Return the (X, Y) coordinate for the center point of the cell that contains the specified text.  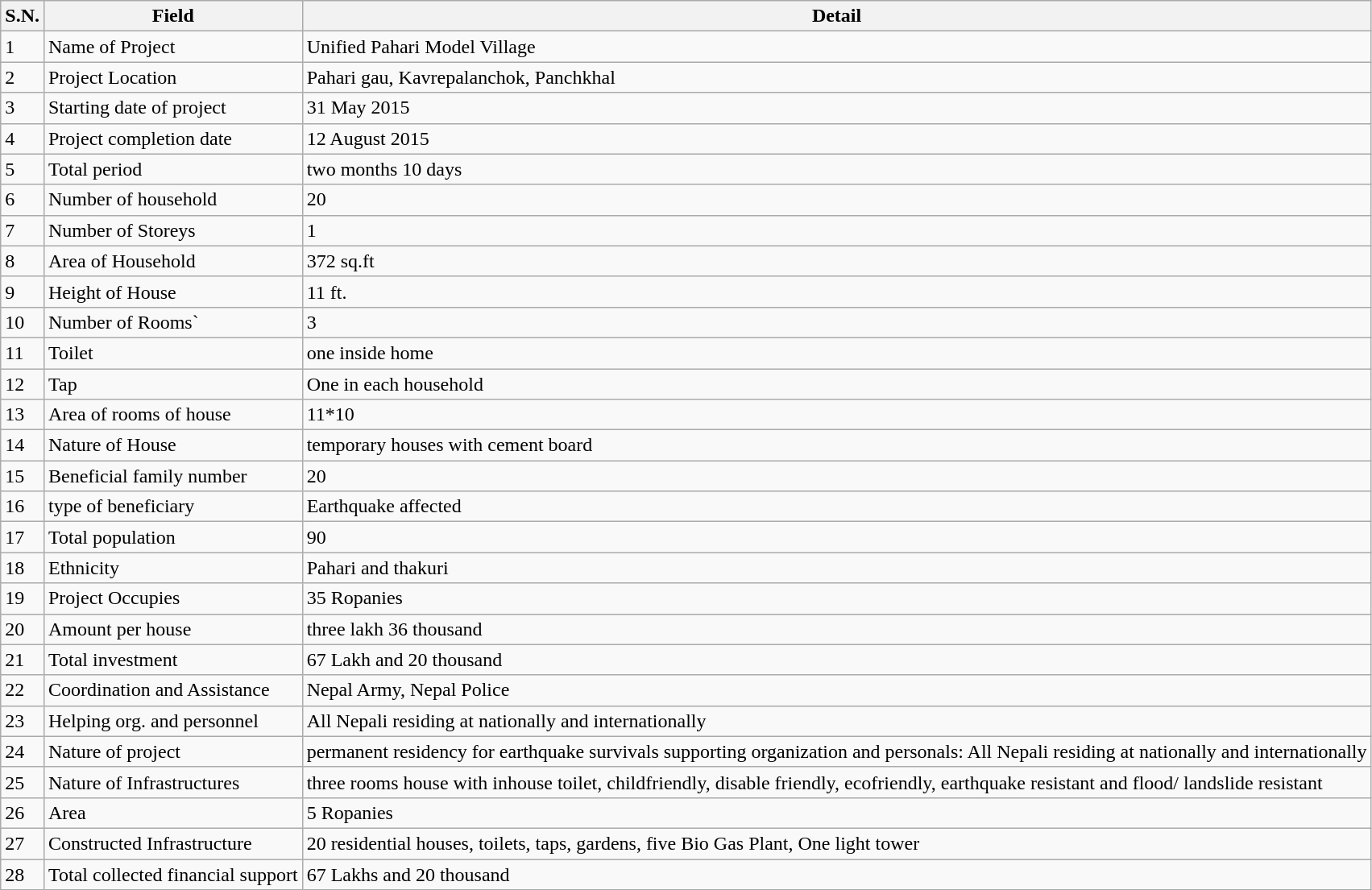
Total investment (172, 660)
6 (23, 200)
11*10 (836, 415)
16 (23, 507)
19 (23, 598)
Area of rooms of house (172, 415)
three lakh 36 thousand (836, 629)
25 (23, 782)
28 (23, 874)
Detail (836, 16)
4 (23, 139)
Pahari gau, Kavrepalanchok, Panchkhal (836, 77)
Height of House (172, 292)
Nepal Army, Nepal Police (836, 690)
67 Lakhs and 20 thousand (836, 874)
Starting date of project (172, 108)
S.N. (23, 16)
Constructed Infrastructure (172, 843)
12 August 2015 (836, 139)
20 residential houses, toilets, taps, gardens, five Bio Gas Plant, One light tower (836, 843)
14 (23, 445)
Earthquake affected (836, 507)
21 (23, 660)
Beneficial family number (172, 476)
372 sq.ft (836, 261)
2 (23, 77)
Nature of Infrastructures (172, 782)
23 (23, 721)
Total collected financial support (172, 874)
Helping org. and personnel (172, 721)
Total period (172, 169)
Nature of project (172, 751)
Tap (172, 384)
type of beneficiary (172, 507)
24 (23, 751)
Nature of House (172, 445)
Number of household (172, 200)
Total population (172, 537)
Unified Pahari Model Village (836, 47)
Area of Household (172, 261)
90 (836, 537)
Project completion date (172, 139)
11 ft. (836, 292)
Number of Storeys (172, 230)
Name of Project (172, 47)
26 (23, 813)
one inside home (836, 353)
Coordination and Assistance (172, 690)
8 (23, 261)
One in each household (836, 384)
67 Lakh and 20 thousand (836, 660)
18 (23, 568)
17 (23, 537)
two months 10 days (836, 169)
Amount per house (172, 629)
13 (23, 415)
Project Location (172, 77)
All Nepali residing at nationally and internationally (836, 721)
Field (172, 16)
27 (23, 843)
three rooms house with inhouse toilet, childfriendly, disable friendly, ecofriendly, earthquake resistant and flood/ landslide resistant (836, 782)
permanent residency for earthquake survivals supporting organization and personals: All Nepali residing at nationally and internationally (836, 751)
22 (23, 690)
7 (23, 230)
12 (23, 384)
Number of Rooms` (172, 322)
11 (23, 353)
5 Ropanies (836, 813)
5 (23, 169)
Toilet (172, 353)
31 May 2015 (836, 108)
Ethnicity (172, 568)
35 Ropanies (836, 598)
Pahari and thakuri (836, 568)
10 (23, 322)
9 (23, 292)
temporary houses with cement board (836, 445)
15 (23, 476)
Area (172, 813)
Project Occupies (172, 598)
